Extract the [X, Y] coordinate from the center of the cell holding the provided text.  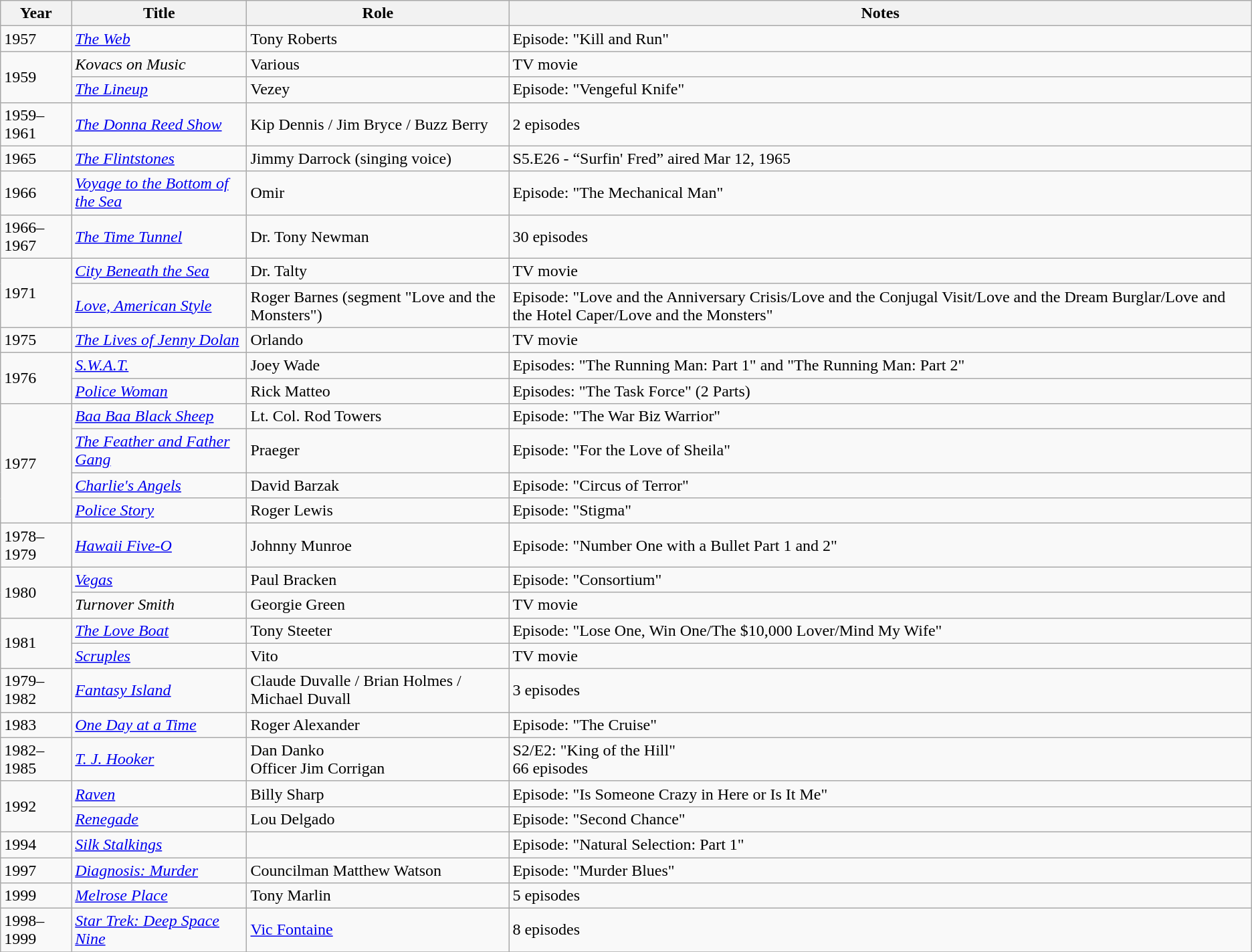
Various [378, 64]
S2/E2: "King of the Hill"66 episodes [880, 759]
David Barzak [378, 485]
Johnny Munroe [378, 546]
Dr. Tony Newman [378, 237]
Hawaii Five-O [159, 546]
T. J. Hooker [159, 759]
2 episodes [880, 124]
Episode: "Kill and Run" [880, 39]
The Donna Reed Show [159, 124]
Episodes: "The Task Force" (2 Parts) [880, 391]
1979–1982 [36, 690]
The Lives of Jenny Dolan [159, 340]
1965 [36, 158]
Love, American Style [159, 305]
Dan DankoOfficer Jim Corrigan [378, 759]
1959 [36, 77]
Councilman Matthew Watson [378, 870]
Billy Sharp [378, 794]
Episode: "Vengeful Knife" [880, 90]
1966 [36, 193]
S.W.A.T. [159, 365]
The Time Tunnel [159, 237]
Episode: "Circus of Terror" [880, 485]
1978–1979 [36, 546]
1981 [36, 643]
Renegade [159, 819]
The Lineup [159, 90]
30 episodes [880, 237]
Episode: "Lose One, Win One/The $10,000 Lover/Mind My Wife" [880, 630]
1959–1961 [36, 124]
Episode: "The War Biz Warrior" [880, 416]
Orlando [378, 340]
Melrose Place [159, 896]
Paul Bracken [378, 580]
Episode: "The Mechanical Man" [880, 193]
The Love Boat [159, 630]
Episode: "Consortium" [880, 580]
1957 [36, 39]
Episode: "For the Love of Sheila" [880, 451]
Tony Roberts [378, 39]
Episode: "Number One with a Bullet Part 1 and 2" [880, 546]
Kovacs on Music [159, 64]
Vegas [159, 580]
Kip Dennis / Jim Bryce / Buzz Berry [378, 124]
Episode: "Stigma" [880, 511]
Roger Lewis [378, 511]
1982–1985 [36, 759]
1976 [36, 378]
City Beneath the Sea [159, 271]
Year [36, 13]
Turnover Smith [159, 605]
Claude Duvalle / Brian Holmes / Michael Duvall [378, 690]
Lou Delgado [378, 819]
Silk Stalkings [159, 844]
1977 [36, 464]
Roger Barnes (segment "Love and the Monsters") [378, 305]
1994 [36, 844]
Episode: "Natural Selection: Part 1" [880, 844]
1998–1999 [36, 931]
3 episodes [880, 690]
Praeger [378, 451]
Role [378, 13]
1999 [36, 896]
8 episodes [880, 931]
Voyage to the Bottom of the Sea [159, 193]
Tony Steeter [378, 630]
Scruples [159, 656]
Tony Marlin [378, 896]
Notes [880, 13]
Episode: "Murder Blues" [880, 870]
1975 [36, 340]
1997 [36, 870]
Raven [159, 794]
Police Story [159, 511]
1980 [36, 592]
Roger Alexander [378, 725]
The Feather and Father Gang [159, 451]
1971 [36, 293]
Episode: "Is Someone Crazy in Here or Is It Me" [880, 794]
5 episodes [880, 896]
Omir [378, 193]
Jimmy Darrock (singing voice) [378, 158]
Episode: "The Cruise" [880, 725]
1966–1967 [36, 237]
The Flintstones [159, 158]
Title [159, 13]
Lt. Col. Rod Towers [378, 416]
S5.E26 - “Surfin' Fred” aired Mar 12, 1965 [880, 158]
Joey Wade [378, 365]
Baa Baa Black Sheep [159, 416]
Episode: "Second Chance" [880, 819]
Star Trek: Deep Space Nine [159, 931]
One Day at a Time [159, 725]
Rick Matteo [378, 391]
Charlie's Angels [159, 485]
1983 [36, 725]
Georgie Green [378, 605]
Police Woman [159, 391]
Vito [378, 656]
Episode: "Love and the Anniversary Crisis/Love and the Conjugal Visit/Love and the Dream Burglar/Love and the Hotel Caper/Love and the Monsters" [880, 305]
Vezey [378, 90]
Vic Fontaine [378, 931]
Fantasy Island [159, 690]
The Web [159, 39]
Episodes: "The Running Man: Part 1" and "The Running Man: Part 2" [880, 365]
Diagnosis: Murder [159, 870]
Dr. Talty [378, 271]
1992 [36, 806]
